Detect which cell encompasses the target text, then output its [x, y] center coordinate. 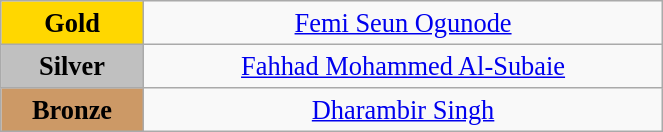
Fahhad Mohammed Al-Subaie [403, 66]
Dharambir Singh [403, 109]
Silver [72, 66]
Femi Seun Ogunode [403, 22]
Gold [72, 22]
Bronze [72, 109]
